For the text-containing cell, return its midpoint in (x, y) coordinate format. 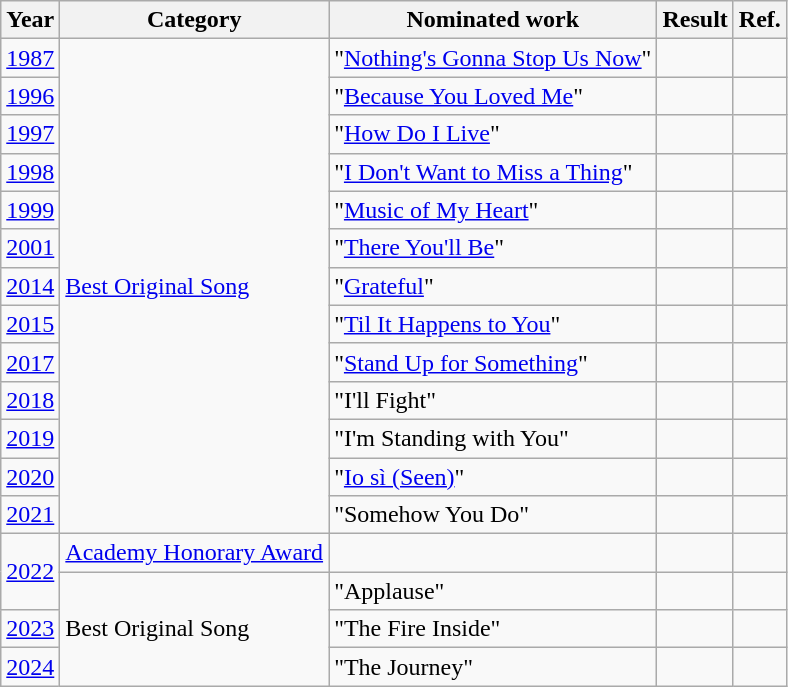
1987 (30, 58)
"Grateful" (493, 286)
2022 (30, 572)
"Somehow You Do" (493, 515)
"I'm Standing with You" (493, 438)
"I'll Fight" (493, 400)
2014 (30, 286)
"Til It Happens to You" (493, 324)
1998 (30, 172)
"Stand Up for Something" (493, 362)
2001 (30, 248)
Year (30, 20)
"Io sì (Seen)" (493, 477)
2020 (30, 477)
"How Do I Live" (493, 134)
1999 (30, 210)
1997 (30, 134)
"Music of My Heart" (493, 210)
1996 (30, 96)
Category (194, 20)
2024 (30, 667)
2021 (30, 515)
2023 (30, 629)
2015 (30, 324)
2018 (30, 400)
"The Journey" (493, 667)
"There You'll Be" (493, 248)
Academy Honorary Award (194, 553)
2019 (30, 438)
2017 (30, 362)
"The Fire Inside" (493, 629)
"Applause" (493, 591)
Ref. (760, 20)
"Because You Loved Me" (493, 96)
Nominated work (493, 20)
"I Don't Want to Miss a Thing" (493, 172)
"Nothing's Gonna Stop Us Now" (493, 58)
Result (695, 20)
